Scan for the cell matching the given text and deliver its (x, y) coordinate at center. 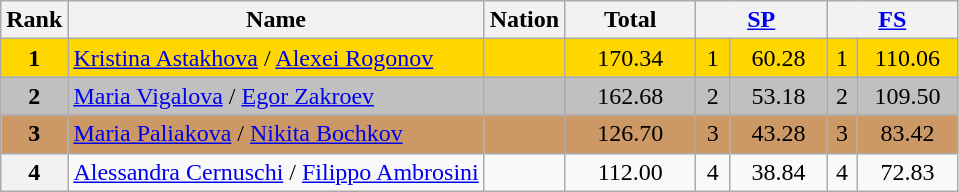
FS (892, 20)
Maria Paliakova / Nikita Bochkov (276, 134)
112.00 (630, 172)
110.06 (908, 58)
60.28 (778, 58)
126.70 (630, 134)
Kristina Astakhova / Alexei Rogonov (276, 58)
Alessandra Cernuschi / Filippo Ambrosini (276, 172)
109.50 (908, 96)
83.42 (908, 134)
38.84 (778, 172)
Nation (524, 20)
Name (276, 20)
170.34 (630, 58)
Maria Vigalova / Egor Zakroev (276, 96)
Rank (34, 20)
43.28 (778, 134)
162.68 (630, 96)
Total (630, 20)
SP (762, 20)
72.83 (908, 172)
53.18 (778, 96)
